Capture the cell that displays the provided text and extract its (x, y) central coordinate. 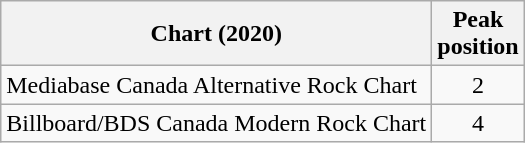
4 (478, 123)
Peakposition (478, 34)
Billboard/BDS Canada Modern Rock Chart (216, 123)
2 (478, 85)
Chart (2020) (216, 34)
Mediabase Canada Alternative Rock Chart (216, 85)
